Return the [x, y] coordinate for the center point of the cell that contains the specified text.  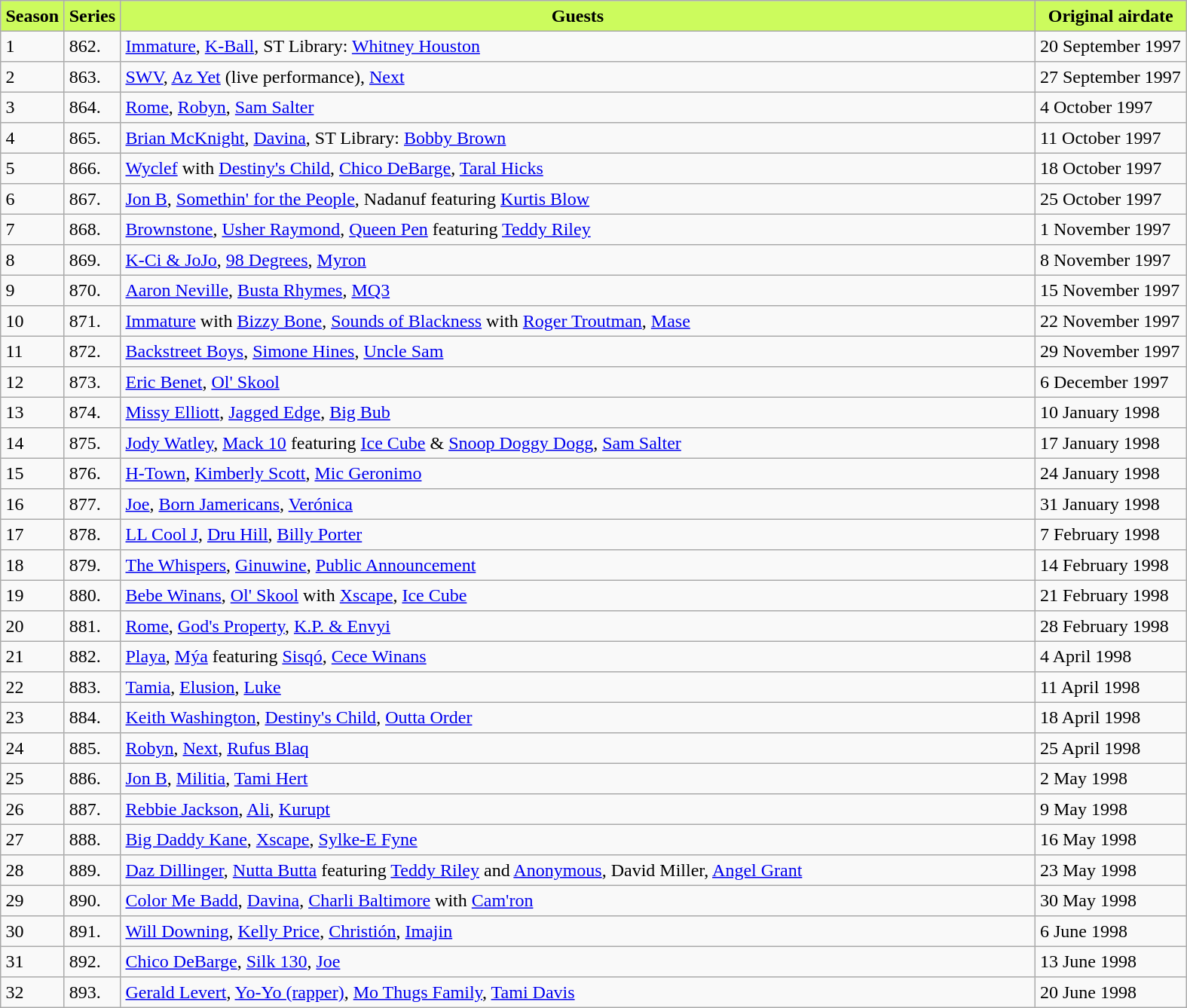
11 April 1998 [1111, 687]
871. [92, 321]
10 [32, 321]
14 February 1998 [1111, 565]
20 September 1997 [1111, 46]
25 April 1998 [1111, 748]
Daz Dillinger, Nutta Butta featuring Teddy Riley and Anonymous, David Miller, Angel Grant [578, 870]
15 November 1997 [1111, 290]
Immature, K-Ball, ST Library: Whitney Houston [578, 46]
Big Daddy Kane, Xscape, Sylke-E Fyne [578, 839]
4 April 1998 [1111, 656]
4 [32, 138]
14 [32, 443]
25 [32, 778]
865. [92, 138]
889. [92, 870]
7 February 1998 [1111, 534]
862. [92, 46]
887. [92, 809]
12 [32, 382]
886. [92, 778]
22 [32, 687]
LL Cool J, Dru Hill, Billy Porter [578, 534]
877. [92, 504]
Season [32, 16]
Bebe Winans, Ol' Skool with Xscape, Ice Cube [578, 595]
6 June 1998 [1111, 931]
The Whispers, Ginuwine, Public Announcement [578, 565]
Chico DeBarge, Silk 130, Joe [578, 961]
18 October 1997 [1111, 168]
SWV, Az Yet (live performance), Next [578, 77]
864. [92, 107]
Tamia, Elusion, Luke [578, 687]
Jon B, Somethin' for the People, Nadanuf featuring Kurtis Blow [578, 199]
869. [92, 260]
29 [32, 900]
878. [92, 534]
866. [92, 168]
24 January 1998 [1111, 473]
Guests [578, 16]
Rome, God's Property, K.P. & Envyi [578, 626]
892. [92, 961]
Brian McKnight, Davina, ST Library: Bobby Brown [578, 138]
5 [32, 168]
4 October 1997 [1111, 107]
Jody Watley, Mack 10 featuring Ice Cube & Snoop Doggy Dogg, Sam Salter [578, 443]
18 April 1998 [1111, 717]
Original airdate [1111, 16]
874. [92, 412]
879. [92, 565]
23 [32, 717]
Robyn, Next, Rufus Blaq [578, 748]
13 [32, 412]
31 January 1998 [1111, 504]
31 [32, 961]
H-Town, Kimberly Scott, Mic Geronimo [578, 473]
885. [92, 748]
890. [92, 900]
875. [92, 443]
Rome, Robyn, Sam Salter [578, 107]
32 [32, 992]
Eric Benet, Ol' Skool [578, 382]
16 [32, 504]
27 [32, 839]
17 January 1998 [1111, 443]
868. [92, 229]
K-Ci & JoJo, 98 Degrees, Myron [578, 260]
8 November 1997 [1111, 260]
863. [92, 77]
884. [92, 717]
8 [32, 260]
17 [32, 534]
27 September 1997 [1111, 77]
Series [92, 16]
19 [32, 595]
6 [32, 199]
882. [92, 656]
Immature with Bizzy Bone, Sounds of Blackness with Roger Troutman, Mase [578, 321]
Joe, Born Jamericans, Verónica [578, 504]
9 [32, 290]
26 [32, 809]
28 February 1998 [1111, 626]
870. [92, 290]
Rebbie Jackson, Ali, Kurupt [578, 809]
3 [32, 107]
Gerald Levert, Yo-Yo (rapper), Mo Thugs Family, Tami Davis [578, 992]
30 May 1998 [1111, 900]
888. [92, 839]
21 February 1998 [1111, 595]
25 October 1997 [1111, 199]
880. [92, 595]
Playa, Mýa featuring Sisqó, Cece Winans [578, 656]
891. [92, 931]
872. [92, 351]
Keith Washington, Destiny's Child, Outta Order [578, 717]
876. [92, 473]
11 October 1997 [1111, 138]
883. [92, 687]
16 May 1998 [1111, 839]
Color Me Badd, Davina, Charli Baltimore with Cam'ron [578, 900]
Aaron Neville, Busta Rhymes, MQ3 [578, 290]
Brownstone, Usher Raymond, Queen Pen featuring Teddy Riley [578, 229]
21 [32, 656]
11 [32, 351]
6 December 1997 [1111, 382]
10 January 1998 [1111, 412]
24 [32, 748]
23 May 1998 [1111, 870]
15 [32, 473]
20 [32, 626]
7 [32, 229]
9 May 1998 [1111, 809]
22 November 1997 [1111, 321]
873. [92, 382]
881. [92, 626]
Jon B, Militia, Tami Hert [578, 778]
Backstreet Boys, Simone Hines, Uncle Sam [578, 351]
1 [32, 46]
Will Downing, Kelly Price, Christión, Imajin [578, 931]
893. [92, 992]
2 May 1998 [1111, 778]
867. [92, 199]
Wyclef with Destiny's Child, Chico DeBarge, Taral Hicks [578, 168]
18 [32, 565]
29 November 1997 [1111, 351]
1 November 1997 [1111, 229]
28 [32, 870]
30 [32, 931]
2 [32, 77]
Missy Elliott, Jagged Edge, Big Bub [578, 412]
13 June 1998 [1111, 961]
20 June 1998 [1111, 992]
